Identify which cell holds the provided text, then report its [X, Y] central coordinate. 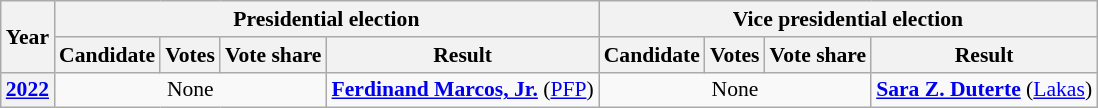
Ferdinand Marcos, Jr. (PFP) [463, 90]
Vice presidential election [848, 19]
Presidential election [326, 19]
2022 [28, 90]
Year [28, 36]
Sara Z. Duterte (Lakas) [984, 90]
